Locate the cell with the specified text and output its (x, y) center coordinate. 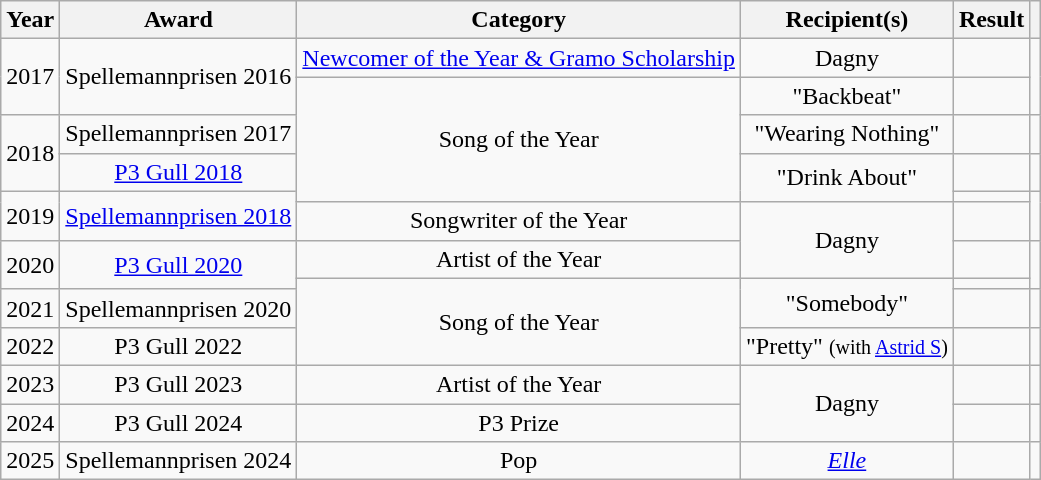
Spellemannprisen 2020 (178, 308)
"Pretty" (with Astrid S) (846, 346)
Category (519, 20)
2024 (30, 423)
P3 Gull 2024 (178, 423)
"Backbeat" (846, 96)
"Drink About" (846, 178)
2022 (30, 346)
2023 (30, 384)
Spellemannprisen 2024 (178, 461)
2017 (30, 77)
P3 Gull 2020 (178, 264)
P3 Prize (519, 423)
P3 Gull 2018 (178, 172)
Result (991, 20)
Elle (846, 461)
2025 (30, 461)
Spellemannprisen 2017 (178, 134)
Newcomer of the Year & Gramo Scholarship (519, 58)
P3 Gull 2023 (178, 384)
Year (30, 20)
2019 (30, 216)
Recipient(s) (846, 20)
2018 (30, 153)
Award (178, 20)
Spellemannprisen 2016 (178, 77)
"Somebody" (846, 302)
P3 Gull 2022 (178, 346)
2020 (30, 264)
Songwriter of the Year (519, 221)
"Wearing Nothing" (846, 134)
Pop (519, 461)
2021 (30, 308)
Spellemannprisen 2018 (178, 216)
